Output the (X, Y) coordinate of the center of the cell containing the given text.  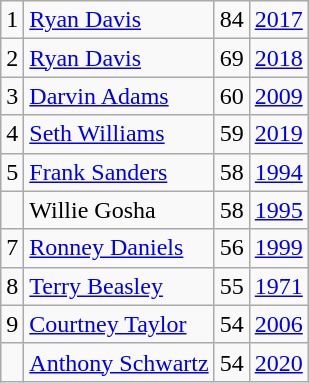
7 (12, 248)
1995 (278, 210)
Seth Williams (119, 134)
60 (232, 96)
5 (12, 172)
2 (12, 58)
Willie Gosha (119, 210)
1999 (278, 248)
3 (12, 96)
Anthony Schwartz (119, 362)
Darvin Adams (119, 96)
84 (232, 20)
1 (12, 20)
56 (232, 248)
69 (232, 58)
2019 (278, 134)
55 (232, 286)
1994 (278, 172)
4 (12, 134)
9 (12, 324)
Courtney Taylor (119, 324)
2009 (278, 96)
Ronney Daniels (119, 248)
1971 (278, 286)
59 (232, 134)
2018 (278, 58)
Terry Beasley (119, 286)
2017 (278, 20)
2006 (278, 324)
2020 (278, 362)
8 (12, 286)
Frank Sanders (119, 172)
